Extract the [X, Y] coordinate from the center of the cell holding the provided text.  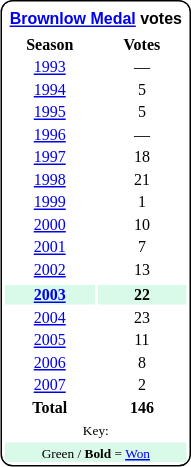
22 [142, 295]
146 [142, 408]
2 [142, 385]
2000 [50, 224]
Brownlow Medal votes [96, 18]
1 [142, 202]
2001 [50, 247]
2004 [50, 318]
8 [142, 362]
2003 [50, 295]
Green / Bold = Won [96, 452]
2007 [50, 385]
1998 [50, 180]
Season [50, 44]
18 [142, 157]
2002 [50, 270]
1999 [50, 202]
Votes [142, 44]
Total [50, 408]
21 [142, 180]
7 [142, 247]
10 [142, 224]
1996 [50, 134]
23 [142, 318]
1994 [50, 90]
11 [142, 340]
1995 [50, 112]
2006 [50, 362]
1997 [50, 157]
1993 [50, 67]
2005 [50, 340]
Key: [96, 430]
13 [142, 270]
